Pinpoint the cell where the given text exists, returning its [x, y] midpoint coordinate. 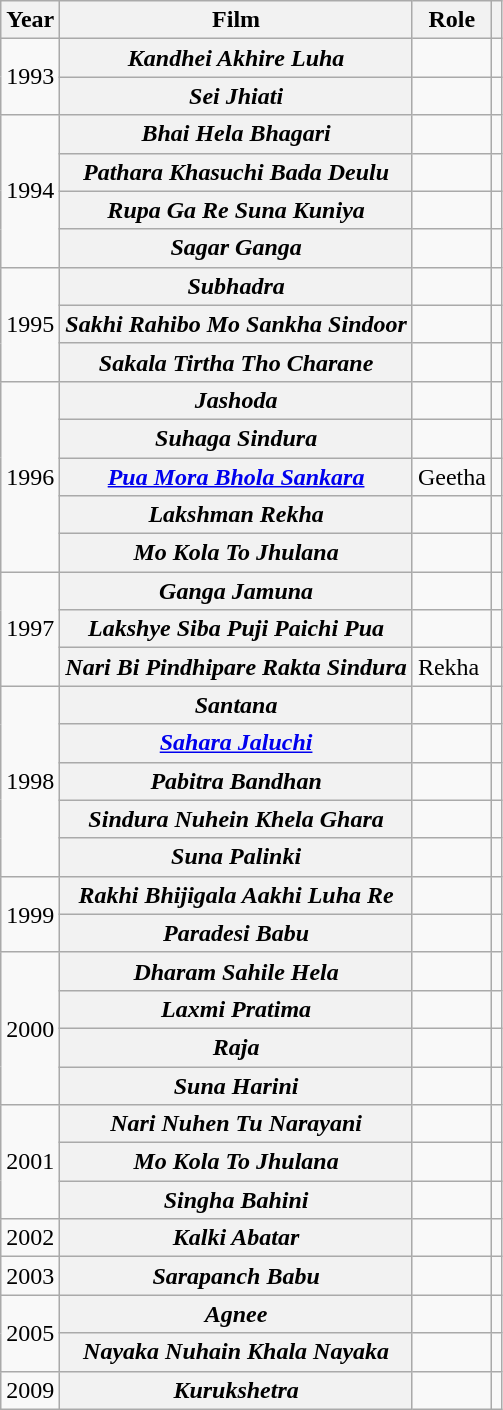
Kalki Abatar [236, 1238]
Lakshye Siba Puji Paichi Pua [236, 629]
Geetha [452, 477]
Subhadra [236, 286]
2000 [30, 1028]
Raja [236, 1047]
1996 [30, 476]
Sakala Tirtha Tho Charane [236, 362]
Sakhi Rahibo Mo Sankha Sindoor [236, 324]
Rupa Ga Re Suna Kuniya [236, 210]
Kurukshetra [236, 1390]
Jashoda [236, 400]
Sagar Ganga [236, 248]
Agnee [236, 1314]
Lakshman Rekha [236, 515]
Sindura Nuhein Khela Ghara [236, 819]
Paradesi Babu [236, 933]
Rakhi Bhijigala Aakhi Luha Re [236, 895]
2009 [30, 1390]
2002 [30, 1238]
1999 [30, 914]
1993 [30, 77]
Sei Jhiati [236, 96]
1994 [30, 191]
Year [30, 20]
Pathara Khasuchi Bada Deulu [236, 172]
Pua Mora Bhola Sankara [236, 477]
Nayaka Nuhain Khala Nayaka [236, 1352]
Kandhei Akhire Luha [236, 58]
Laxmi Pratima [236, 1009]
Nari Bi Pindhipare Rakta Sindura [236, 667]
1997 [30, 629]
Santana [236, 705]
Suna Harini [236, 1085]
1995 [30, 324]
Singha Bahini [236, 1200]
2005 [30, 1333]
Ganga Jamuna [236, 591]
1998 [30, 781]
Role [452, 20]
2001 [30, 1162]
Bhai Hela Bhagari [236, 134]
2003 [30, 1276]
Sahara Jaluchi [236, 743]
Suna Palinki [236, 857]
Dharam Sahile Hela [236, 971]
Suhaga Sindura [236, 438]
Film [236, 20]
Nari Nuhen Tu Narayani [236, 1124]
Sarapanch Babu [236, 1276]
Pabitra Bandhan [236, 781]
Rekha [452, 667]
